Pinpoint the cell where the given text exists, returning its [X, Y] midpoint coordinate. 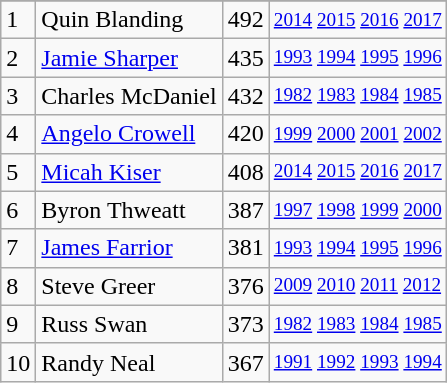
6 [18, 210]
James Farrior [129, 248]
1991 1992 1993 1994 [358, 362]
8 [18, 286]
Jamie Sharper [129, 58]
367 [246, 362]
Byron Thweatt [129, 210]
Russ Swan [129, 324]
408 [246, 172]
Randy Neal [129, 362]
435 [246, 58]
4 [18, 134]
387 [246, 210]
7 [18, 248]
Quin Blanding [129, 20]
492 [246, 20]
Micah Kiser [129, 172]
Steve Greer [129, 286]
2009 2010 2011 2012 [358, 286]
432 [246, 96]
1999 2000 2001 2002 [358, 134]
Charles McDaniel [129, 96]
381 [246, 248]
10 [18, 362]
420 [246, 134]
1997 1998 1999 2000 [358, 210]
373 [246, 324]
2 [18, 58]
1 [18, 20]
5 [18, 172]
9 [18, 324]
Angelo Crowell [129, 134]
376 [246, 286]
3 [18, 96]
